Return the (x, y) coordinate for the center point of the cell that contains the specified text.  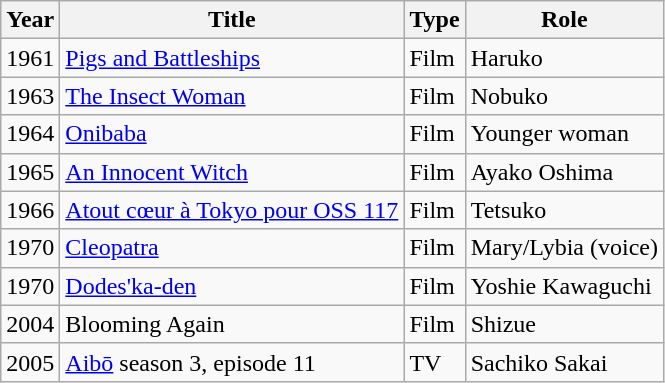
Ayako Oshima (564, 172)
Mary/Lybia (voice) (564, 248)
The Insect Woman (232, 96)
1961 (30, 58)
Type (434, 20)
Dodes'ka-den (232, 286)
An Innocent Witch (232, 172)
Haruko (564, 58)
Younger woman (564, 134)
1966 (30, 210)
Atout cœur à Tokyo pour OSS 117 (232, 210)
Tetsuko (564, 210)
Yoshie Kawaguchi (564, 286)
Aibō season 3, episode 11 (232, 362)
2005 (30, 362)
1963 (30, 96)
2004 (30, 324)
Title (232, 20)
Nobuko (564, 96)
Year (30, 20)
Role (564, 20)
Sachiko Sakai (564, 362)
Cleopatra (232, 248)
Onibaba (232, 134)
Blooming Again (232, 324)
1964 (30, 134)
Shizue (564, 324)
TV (434, 362)
1965 (30, 172)
Pigs and Battleships (232, 58)
